Identify which cell holds the provided text, then report its [x, y] central coordinate. 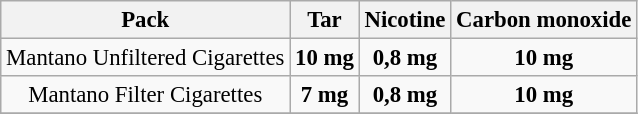
Carbon monoxide [544, 20]
Mantano Unfiltered Cigarettes [146, 58]
Pack [146, 20]
Tar [324, 20]
Nicotine [405, 20]
Mantano Filter Cigarettes [146, 95]
7 mg [324, 95]
